Pinpoint the cell where the given text exists, returning its (x, y) midpoint coordinate. 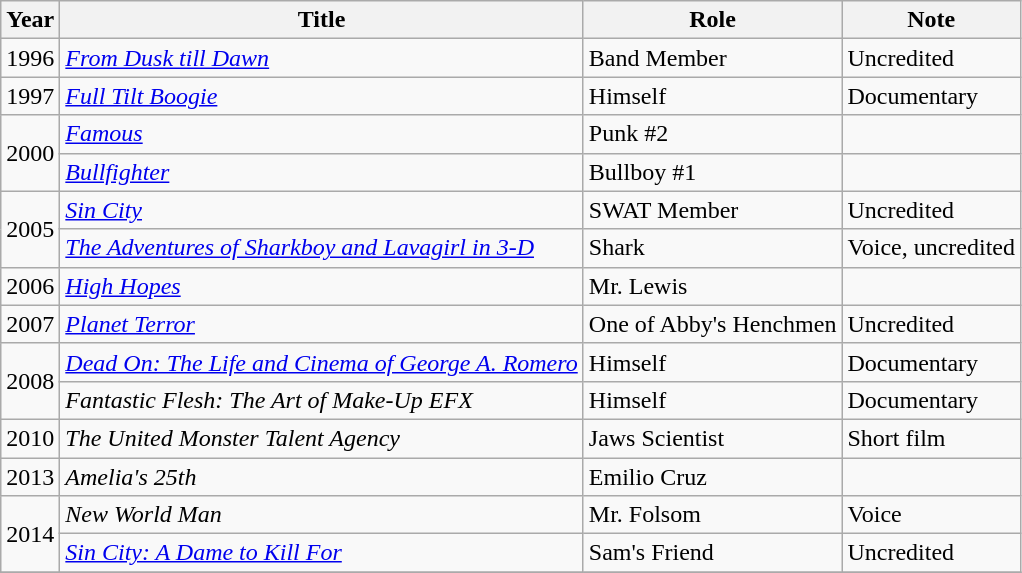
Emilio Cruz (712, 477)
New World Man (322, 515)
2010 (30, 438)
The United Monster Talent Agency (322, 438)
2013 (30, 477)
2014 (30, 534)
Mr. Folsom (712, 515)
1996 (30, 58)
1997 (30, 96)
Dead On: The Life and Cinema of George A. Romero (322, 362)
Famous (322, 134)
Sin City (322, 210)
SWAT Member (712, 210)
Short film (932, 438)
Sin City: A Dame to Kill For (322, 553)
The Adventures of Sharkboy and Lavagirl in 3-D (322, 248)
Planet Terror (322, 324)
Role (712, 20)
Shark (712, 248)
High Hopes (322, 286)
One of Abby's Henchmen (712, 324)
From Dusk till Dawn (322, 58)
2007 (30, 324)
Year (30, 20)
2008 (30, 381)
2006 (30, 286)
Jaws Scientist (712, 438)
Full Tilt Boogie (322, 96)
Fantastic Flesh: The Art of Make-Up EFX (322, 400)
Note (932, 20)
Sam's Friend (712, 553)
Amelia's 25th (322, 477)
Punk #2 (712, 134)
Title (322, 20)
Mr. Lewis (712, 286)
Voice (932, 515)
Band Member (712, 58)
Bullboy #1 (712, 172)
2000 (30, 153)
2005 (30, 229)
Bullfighter (322, 172)
Voice, uncredited (932, 248)
